Detect which cell encompasses the target text, then output its [X, Y] center coordinate. 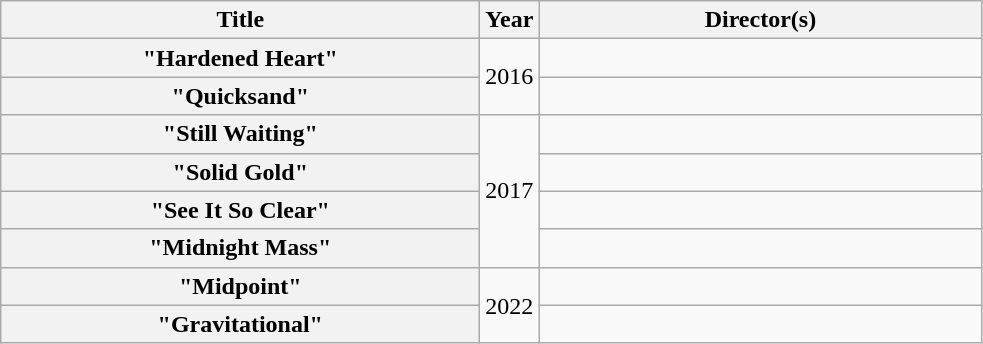
"Still Waiting" [240, 134]
"Quicksand" [240, 96]
"Midpoint" [240, 286]
2022 [510, 305]
Year [510, 20]
Title [240, 20]
"Midnight Mass" [240, 248]
Director(s) [760, 20]
2017 [510, 191]
"See It So Clear" [240, 210]
"Solid Gold" [240, 172]
"Gravitational" [240, 324]
2016 [510, 77]
"Hardened Heart" [240, 58]
